Extract the [X, Y] coordinate from the center of the cell holding the provided text.  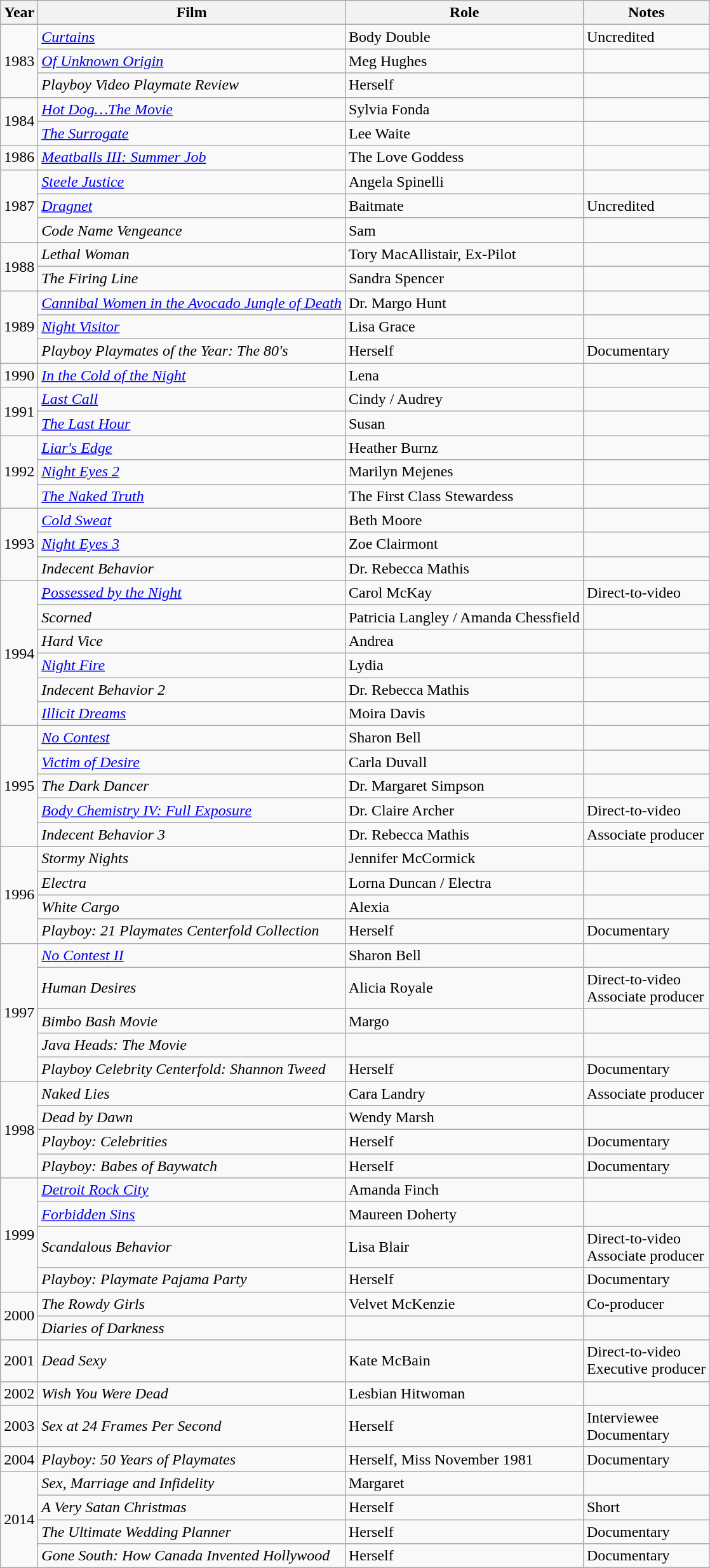
Lethal Woman [192, 254]
Margo [464, 1021]
Wish You Were Dead [192, 1393]
2014 [19, 1519]
Steele Justice [192, 182]
The Last Hour [192, 424]
Kate McBain [464, 1360]
1989 [19, 327]
1999 [19, 1235]
Diaries of Darkness [192, 1328]
1996 [19, 895]
Alicia Royale [464, 988]
Detroit Rock City [192, 1190]
Gone South: How Canada Invented Hollywood [192, 1556]
Dr. Margaret Simpson [464, 786]
Co-producer [646, 1304]
Susan [464, 424]
Night Visitor [192, 327]
Dragnet [192, 206]
The First Class Stewardess [464, 496]
Night Eyes 3 [192, 544]
Playboy: Babes of Baywatch [192, 1166]
Short [646, 1507]
Possessed by the Night [192, 593]
Cara Landry [464, 1093]
1986 [19, 157]
1995 [19, 786]
Body Double [464, 37]
Carla Duvall [464, 762]
Indecent Behavior 3 [192, 834]
Marilyn Mejenes [464, 472]
Sylvia Fonda [464, 109]
Curtains [192, 37]
Direct-to-video Executive producer [646, 1360]
Last Call [192, 399]
The Rowdy Girls [192, 1304]
Angela Spinelli [464, 182]
1997 [19, 1012]
Sandra Spencer [464, 278]
2000 [19, 1316]
2001 [19, 1360]
Code Name Vengeance [192, 230]
1991 [19, 412]
Year [19, 13]
In the Cold of the Night [192, 375]
1994 [19, 653]
Playboy: 50 Years of Playmates [192, 1459]
Lorna Duncan / Electra [464, 883]
Hot Dog…The Movie [192, 109]
1992 [19, 472]
Night Eyes 2 [192, 472]
Playboy: 21 Playmates Centerfold Collection [192, 931]
Of Unknown Origin [192, 61]
Forbidden Sins [192, 1214]
Role [464, 13]
Cold Sweat [192, 520]
Hard Vice [192, 641]
Moira Davis [464, 714]
Beth Moore [464, 520]
Lee Waite [464, 133]
Playboy Celebrity Centerfold: Shannon Tweed [192, 1069]
Herself, Miss November 1981 [464, 1459]
Maureen Doherty [464, 1214]
Scandalous Behavior [192, 1247]
The Ultimate Wedding Planner [192, 1531]
Sex at 24 Frames Per Second [192, 1426]
Java Heads: The Movie [192, 1045]
Andrea [464, 641]
Dr. Margo Hunt [464, 303]
Cindy / Audrey [464, 399]
The Dark Dancer [192, 786]
Playboy Playmates of the Year: The 80's [192, 351]
Dead Sexy [192, 1360]
Wendy Marsh [464, 1118]
Heather Burnz [464, 448]
Dr. Claire Archer [464, 810]
Meg Hughes [464, 61]
Lesbian Hitwoman [464, 1393]
Playboy: Celebrities [192, 1142]
Cannibal Women in the Avocado Jungle of Death [192, 303]
Indecent Behavior [192, 568]
Velvet McKenzie [464, 1304]
Amanda Finch [464, 1190]
1990 [19, 375]
Patricia Langley / Amanda Chessfield [464, 617]
Body Chemistry IV: Full Exposure [192, 810]
Zoe Clairmont [464, 544]
Tory MacAllistair, Ex-Pilot [464, 254]
Naked Lies [192, 1093]
Playboy: Playmate Pajama Party [192, 1280]
1988 [19, 266]
1998 [19, 1129]
Baitmate [464, 206]
The Naked Truth [192, 496]
Lena [464, 375]
Human Desires [192, 988]
Liar's Edge [192, 448]
2002 [19, 1393]
Sex, Marriage and Infidelity [192, 1483]
2004 [19, 1459]
Night Fire [192, 665]
1984 [19, 121]
Illicit Dreams [192, 714]
Film [192, 13]
Margaret [464, 1483]
Lisa Blair [464, 1247]
Notes [646, 13]
Lydia [464, 665]
1983 [19, 61]
2003 [19, 1426]
The Firing Line [192, 278]
Lisa Grace [464, 327]
1993 [19, 544]
Alexia [464, 907]
Sam [464, 230]
No Contest [192, 738]
White Cargo [192, 907]
Dead by Dawn [192, 1118]
The Love Goddess [464, 157]
Interviewee Documentary [646, 1426]
Indecent Behavior 2 [192, 689]
1987 [19, 206]
Victim of Desire [192, 762]
Playboy Video Playmate Review [192, 85]
The Surrogate [192, 133]
No Contest II [192, 955]
Electra [192, 883]
Meatballs III: Summer Job [192, 157]
Scorned [192, 617]
Jennifer McCormick [464, 859]
Bimbo Bash Movie [192, 1021]
A Very Satan Christmas [192, 1507]
Stormy Nights [192, 859]
Carol McKay [464, 593]
